Return (X, Y) of the center of cell containing provided text 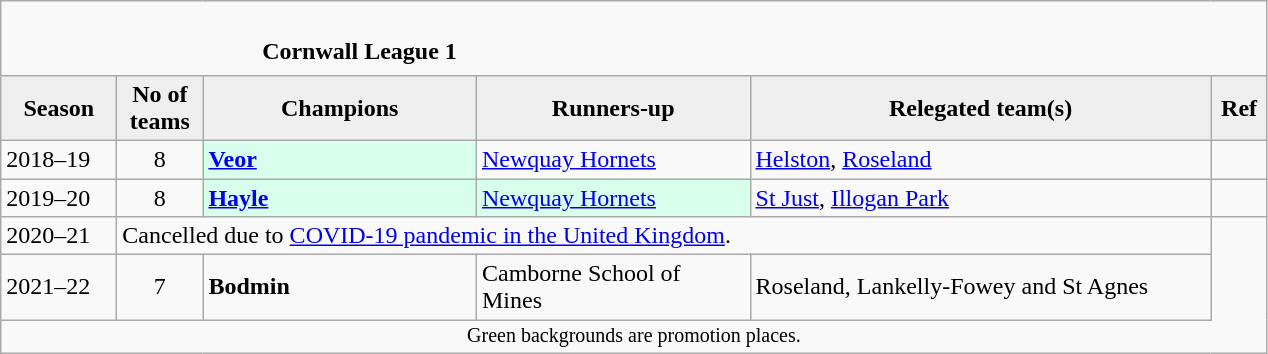
Roseland, Lankelly-Fowey and St Agnes (980, 288)
Helston, Roseland (980, 159)
2019–20 (59, 197)
Bodmin (340, 288)
Hayle (340, 197)
St Just, Illogan Park (980, 197)
Green backgrounds are promotion places. (634, 336)
Cancelled due to COVID-19 pandemic in the United Kingdom. (664, 236)
Ref (1239, 108)
Veor (340, 159)
Camborne School of Mines (613, 288)
No of teams (160, 108)
Champions (340, 108)
7 (160, 288)
2020–21 (59, 236)
Season (59, 108)
2021–22 (59, 288)
2018–19 (59, 159)
Runners-up (613, 108)
Relegated team(s) (980, 108)
